Detect which cell encompasses the target text, then output its [x, y] center coordinate. 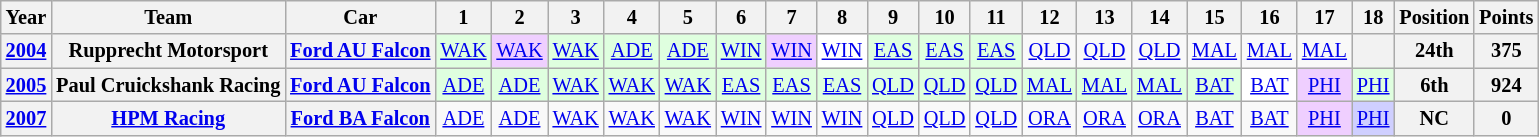
2 [519, 17]
375 [1506, 51]
2005 [26, 85]
13 [1104, 17]
Year [26, 17]
0 [1506, 118]
4 [632, 17]
924 [1506, 85]
8 [842, 17]
6th [1434, 85]
Car [360, 17]
2007 [26, 118]
Team [168, 17]
7 [791, 17]
11 [996, 17]
10 [945, 17]
9 [893, 17]
3 [576, 17]
HPM Racing [168, 118]
Rupprecht Motorsport [168, 51]
NC [1434, 118]
6 [741, 17]
17 [1324, 17]
12 [1050, 17]
24th [1434, 51]
Ford BA Falcon [360, 118]
15 [1214, 17]
Position [1434, 17]
2004 [26, 51]
14 [1160, 17]
18 [1374, 17]
5 [688, 17]
Points [1506, 17]
Paul Cruickshank Racing [168, 85]
1 [463, 17]
16 [1270, 17]
